Identify which cell holds the provided text, then report its [x, y] central coordinate. 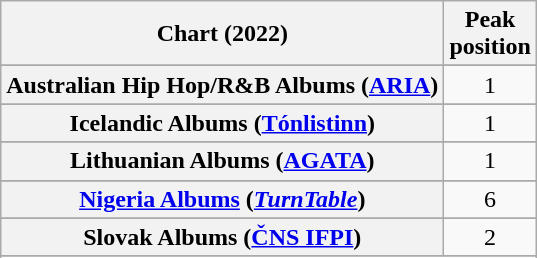
Icelandic Albums (Tónlistinn) [222, 123]
Lithuanian Albums (AGATA) [222, 161]
2 [490, 237]
Peakposition [490, 34]
Chart (2022) [222, 34]
6 [490, 199]
Slovak Albums (ČNS IFPI) [222, 237]
Australian Hip Hop/R&B Albums (ARIA) [222, 85]
Nigeria Albums (TurnTable) [222, 199]
